Extract the (X, Y) coordinate from the center of the cell holding the provided text.  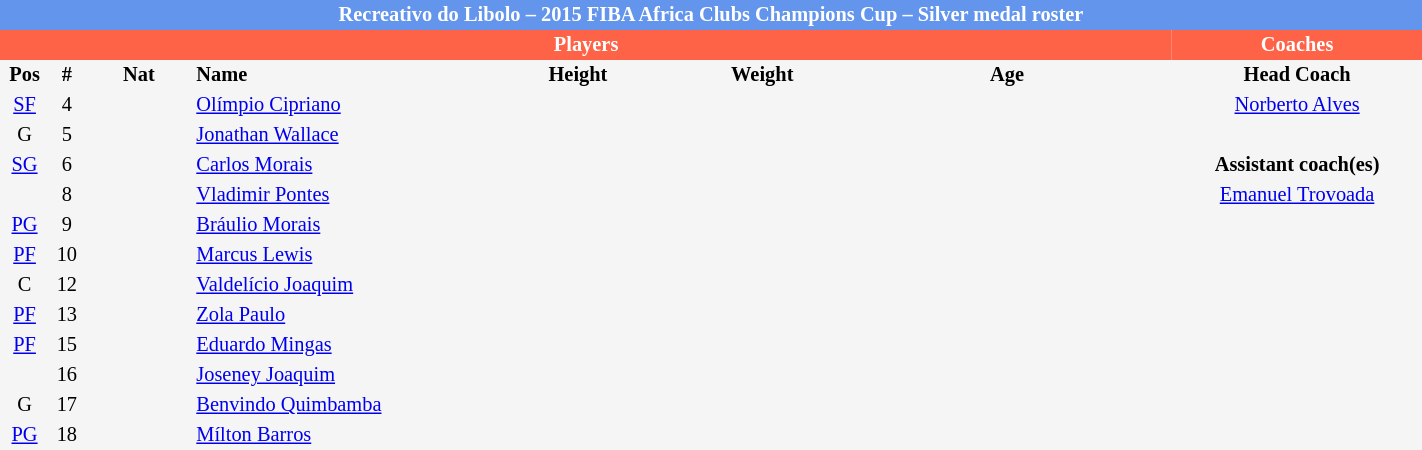
6 (66, 165)
Players (586, 45)
# (66, 75)
4 (66, 105)
Valdelício Joaquim (333, 285)
Assistant coach(es) (1297, 165)
Recreativo do Libolo – 2015 FIBA Africa Clubs Champions Cup – Silver medal roster (711, 15)
Head Coach (1297, 75)
17 (66, 405)
Emanuel Trovoada (1297, 195)
5 (66, 135)
Height (578, 75)
Nat (140, 75)
15 (66, 345)
Vladimir Pontes (333, 195)
Age (1007, 75)
Mílton Barros (333, 435)
Carlos Morais (333, 165)
Eduardo Mingas (333, 345)
SG (24, 165)
Benvindo Quimbamba (333, 405)
12 (66, 285)
Weight (762, 75)
10 (66, 255)
Marcus Lewis (333, 255)
Pos (24, 75)
9 (66, 225)
Joseney Joaquim (333, 375)
16 (66, 375)
C (24, 285)
8 (66, 195)
Zola Paulo (333, 315)
Coaches (1297, 45)
Norberto Alves (1297, 105)
Jonathan Wallace (333, 135)
13 (66, 315)
Name (333, 75)
Olímpio Cipriano (333, 105)
SF (24, 105)
18 (66, 435)
Bráulio Morais (333, 225)
